Identify which cell holds the provided text, then report its (x, y) central coordinate. 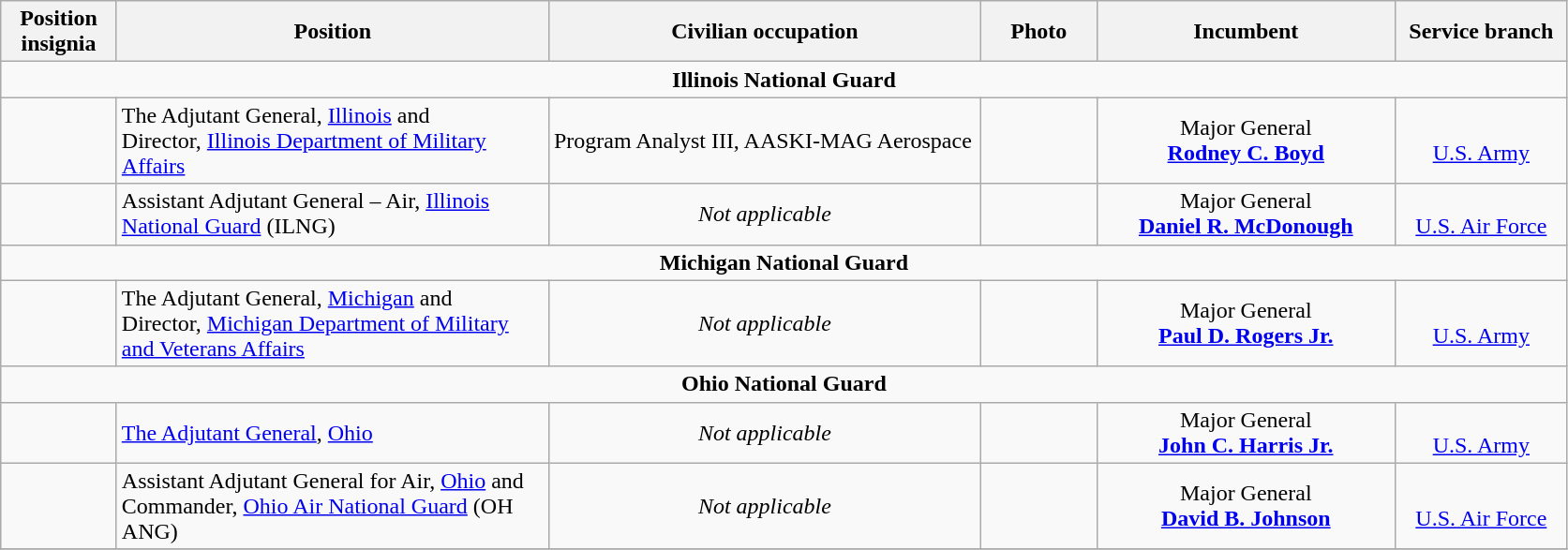
Incumbent (1247, 32)
Service branch (1482, 32)
Major GeneralRodney C. Boyd (1247, 141)
The Adjutant General, Ohio (332, 433)
The Adjutant General, Illinois andDirector, Illinois Department of Military Affairs (332, 141)
Position insignia (59, 32)
Major GeneralJohn C. Harris Jr. (1247, 433)
Photo (1038, 32)
Major GeneralPaul D. Rogers Jr. (1247, 323)
Ohio National Guard (784, 384)
Assistant Adjutant General – Air, Illinois National Guard (ILNG) (332, 214)
Illinois National Guard (784, 80)
Assistant Adjutant General for Air, Ohio andCommander, Ohio Air National Guard (OH ANG) (332, 506)
Position (332, 32)
Major GeneralDavid B. Johnson (1247, 506)
Major GeneralDaniel R. McDonough (1247, 214)
Program Analyst III, AASKI-MAG Aerospace (765, 141)
Michigan National Guard (784, 262)
Civilian occupation (765, 32)
The Adjutant General, Michigan andDirector, Michigan Department of Military and Veterans Affairs (332, 323)
